Return [x, y] of the center of cell containing provided text 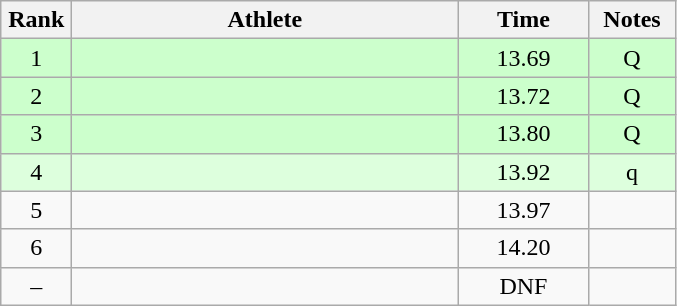
Rank [36, 20]
6 [36, 248]
13.97 [524, 210]
Notes [632, 20]
13.69 [524, 58]
13.92 [524, 172]
Time [524, 20]
1 [36, 58]
13.72 [524, 96]
4 [36, 172]
2 [36, 96]
13.80 [524, 134]
5 [36, 210]
DNF [524, 286]
q [632, 172]
14.20 [524, 248]
3 [36, 134]
– [36, 286]
Athlete [265, 20]
